Detect which cell encompasses the target text, then output its (X, Y) center coordinate. 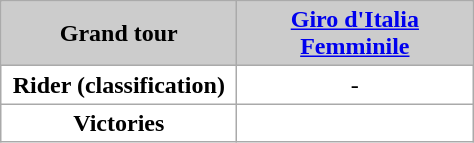
Rider (classification) (119, 85)
Grand tour (119, 34)
- (355, 85)
Giro d'Italia Femminile (355, 34)
Victories (119, 123)
